Find where the given text appears and provide that cell's center as (X, Y) coordinate. 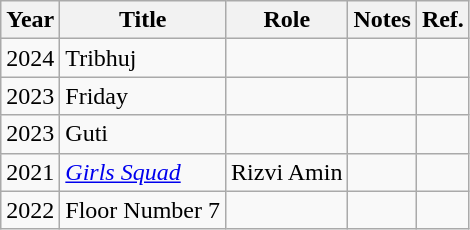
Girls Squad (143, 172)
2021 (30, 172)
Guti (143, 134)
Ref. (442, 20)
Floor Number 7 (143, 210)
Rizvi Amin (287, 172)
Role (287, 20)
2024 (30, 58)
2022 (30, 210)
Tribhuj (143, 58)
Friday (143, 96)
Title (143, 20)
Notes (382, 20)
Year (30, 20)
